Provide the [X, Y] coordinate of the cell's center where the given text is located.  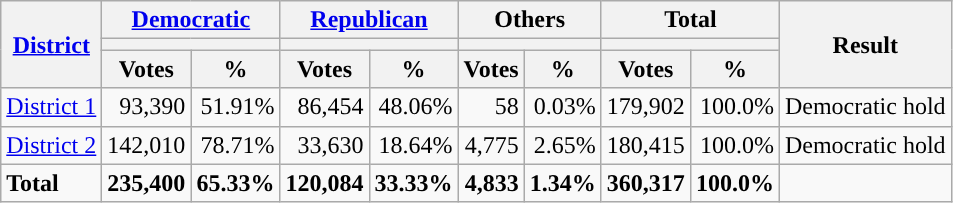
District [52, 44]
2.65% [562, 145]
179,902 [646, 107]
65.33% [236, 183]
48.06% [414, 107]
District 1 [52, 107]
93,390 [146, 107]
4,833 [491, 183]
Others [530, 20]
District 2 [52, 145]
360,317 [646, 183]
235,400 [146, 183]
58 [491, 107]
4,775 [491, 145]
Democratic [191, 20]
1.34% [562, 183]
180,415 [646, 145]
0.03% [562, 107]
142,010 [146, 145]
33,630 [324, 145]
51.91% [236, 107]
18.64% [414, 145]
120,084 [324, 183]
Republican [369, 20]
33.33% [414, 183]
86,454 [324, 107]
Result [865, 44]
78.71% [236, 145]
